Pinpoint the cell where the given text exists, returning its (x, y) midpoint coordinate. 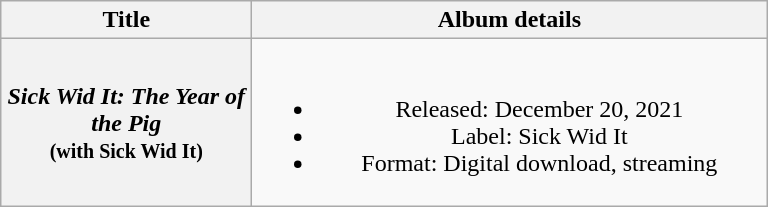
Sick Wid It: The Year of the Pig(with Sick Wid It) (126, 122)
Album details (510, 20)
Title (126, 20)
Released: December 20, 2021Label: Sick Wid ItFormat: Digital download, streaming (510, 122)
